From the cell containing the given text, extract its center point as (X, Y) coordinate. 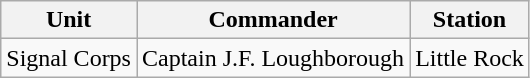
Signal Corps (69, 58)
Commander (272, 20)
Station (470, 20)
Unit (69, 20)
Captain J.F. Loughborough (272, 58)
Little Rock (470, 58)
